Output the [X, Y] coordinate of the center of the cell containing the given text.  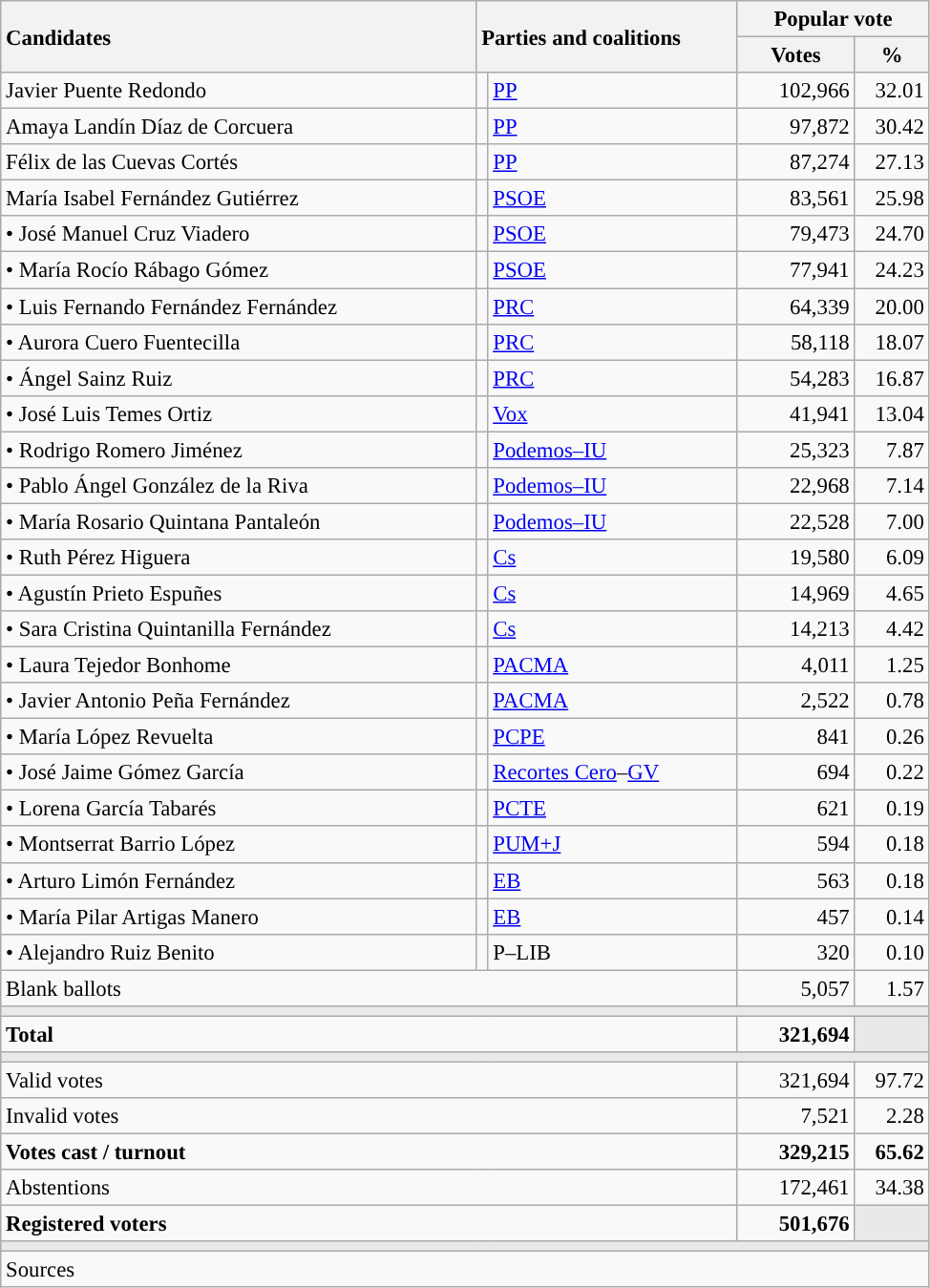
2.28 [892, 1116]
25.98 [892, 199]
Registered voters [369, 1224]
Parties and coalitions [607, 36]
P–LIB [613, 952]
• Sara Cristina Quintanilla Fernández [239, 629]
87,274 [796, 162]
• Aurora Cuero Fuentecilla [239, 342]
5,057 [796, 988]
594 [796, 845]
PCTE [613, 809]
621 [796, 809]
• José Manuel Cruz Viadero [239, 234]
0.14 [892, 917]
• Pablo Ángel González de la Riva [239, 486]
0.19 [892, 809]
0.22 [892, 772]
María Isabel Fernández Gutiérrez [239, 199]
Vox [613, 413]
83,561 [796, 199]
• Ruth Pérez Higuera [239, 558]
22,968 [796, 486]
7.14 [892, 486]
24.23 [892, 270]
7.87 [892, 450]
• Laura Tejedor Bonhome [239, 665]
% [892, 55]
Votes cast / turnout [369, 1152]
4,011 [796, 665]
• María Rosario Quintana Pantaleón [239, 521]
172,461 [796, 1188]
1.25 [892, 665]
Candidates [239, 36]
• Javier Antonio Peña Fernández [239, 701]
Amaya Landín Díaz de Corcuera [239, 127]
841 [796, 737]
Javier Puente Redondo [239, 91]
320 [796, 952]
54,283 [796, 378]
77,941 [796, 270]
0.26 [892, 737]
Blank ballots [369, 988]
Sources [465, 1270]
30.42 [892, 127]
• José Luis Temes Ortiz [239, 413]
• Montserrat Barrio López [239, 845]
6.09 [892, 558]
329,215 [796, 1152]
0.78 [892, 701]
25,323 [796, 450]
• Ángel Sainz Ruiz [239, 378]
563 [796, 880]
7.00 [892, 521]
97.72 [892, 1080]
• María López Revuelta [239, 737]
19,580 [796, 558]
Valid votes [369, 1080]
Invalid votes [369, 1116]
501,676 [796, 1224]
4.65 [892, 593]
Recortes Cero–GV [613, 772]
• Agustín Prieto Espuñes [239, 593]
2,522 [796, 701]
14,969 [796, 593]
20.00 [892, 306]
• María Pilar Artigas Manero [239, 917]
79,473 [796, 234]
• Rodrigo Romero Jiménez [239, 450]
• Lorena García Tabarés [239, 809]
64,339 [796, 306]
22,528 [796, 521]
Popular vote [833, 19]
1.57 [892, 988]
27.13 [892, 162]
14,213 [796, 629]
PUM+J [613, 845]
• José Jaime Gómez García [239, 772]
457 [796, 917]
• Luis Fernando Fernández Fernández [239, 306]
4.42 [892, 629]
Félix de las Cuevas Cortés [239, 162]
13.04 [892, 413]
694 [796, 772]
18.07 [892, 342]
97,872 [796, 127]
• Alejandro Ruiz Benito [239, 952]
Votes [796, 55]
• María Rocío Rábago Gómez [239, 270]
32.01 [892, 91]
65.62 [892, 1152]
102,966 [796, 91]
34.38 [892, 1188]
16.87 [892, 378]
• Arturo Limón Fernández [239, 880]
Total [369, 1034]
41,941 [796, 413]
0.10 [892, 952]
7,521 [796, 1116]
Abstentions [369, 1188]
58,118 [796, 342]
PCPE [613, 737]
24.70 [892, 234]
